Pinpoint the cell where the given text exists, returning its (x, y) midpoint coordinate. 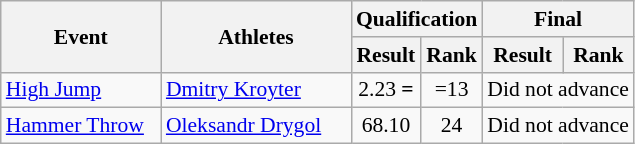
Hammer Throw (81, 126)
Qualification (416, 19)
24 (452, 126)
=13 (452, 90)
2.23 = (386, 90)
Oleksandr Drygol (256, 126)
68.10 (386, 126)
Final (558, 19)
Athletes (256, 36)
Dmitry Kroyter (256, 90)
High Jump (81, 90)
Event (81, 36)
